Find where the given text appears and provide that cell's center as (X, Y) coordinate. 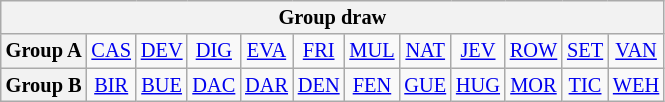
FRI (319, 51)
WEH (636, 85)
DEV (162, 51)
VAN (636, 51)
TIC (585, 85)
JEV (478, 51)
HUG (478, 85)
BUE (162, 85)
CAS (112, 51)
MOR (534, 85)
DAR (266, 85)
Group B (44, 85)
DIG (214, 51)
GUE (425, 85)
BIR (112, 85)
FEN (372, 85)
DEN (319, 85)
Group A (44, 51)
Group draw (332, 17)
MUL (372, 51)
EVA (266, 51)
SET (585, 51)
ROW (534, 51)
NAT (425, 51)
DAC (214, 85)
